From the cell containing the given text, extract its center point as (x, y) coordinate. 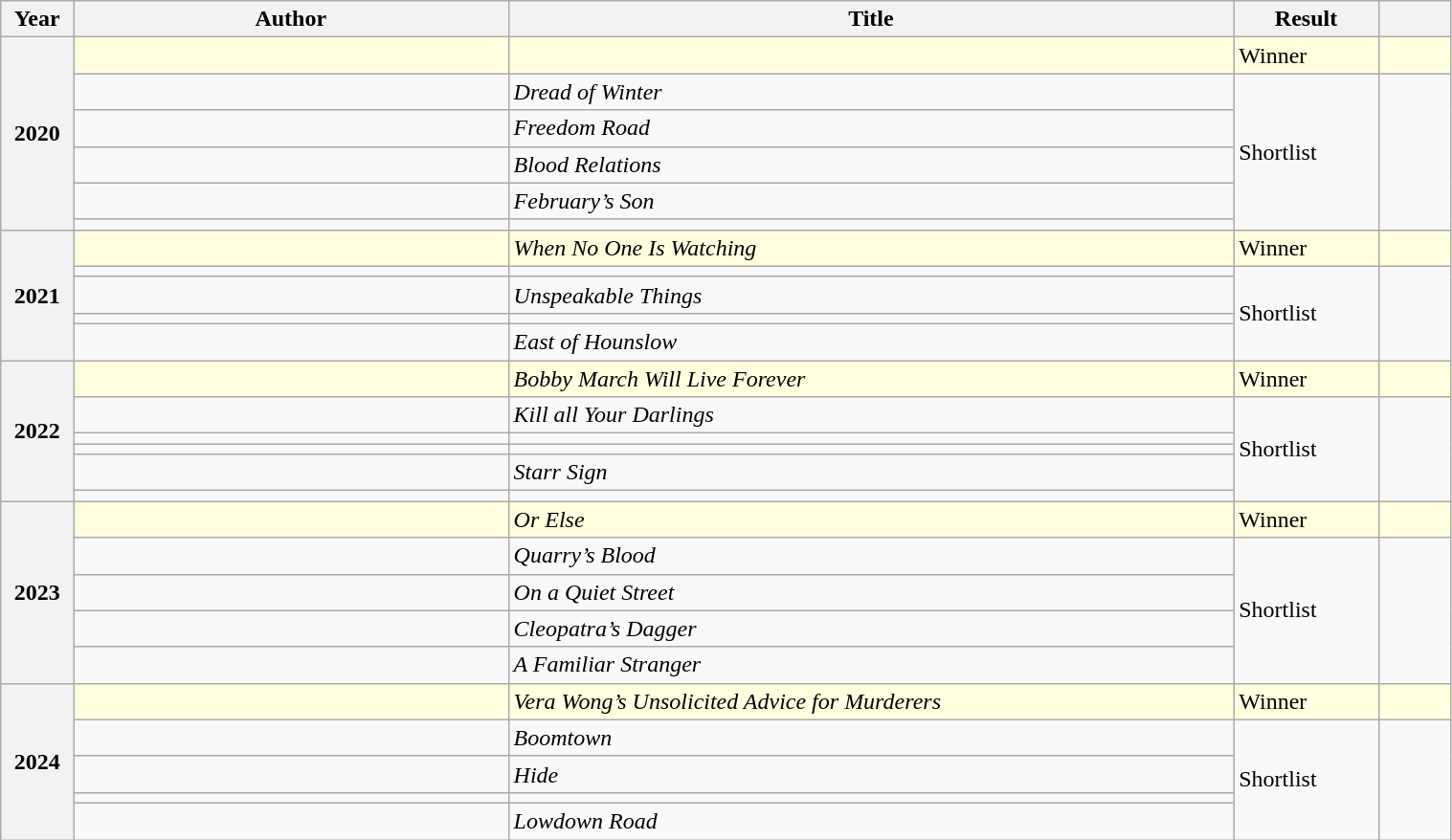
Boomtown (871, 738)
On a Quiet Street (871, 592)
Quarry’s Blood (871, 556)
Unspeakable Things (871, 295)
2020 (37, 134)
Bobby March Will Live Forever (871, 378)
2021 (37, 295)
Result (1307, 19)
When No One Is Watching (871, 248)
Lowdown Road (871, 821)
A Familiar Stranger (871, 665)
Dread of Winter (871, 92)
Starr Sign (871, 473)
Freedom Road (871, 128)
2023 (37, 592)
East of Hounslow (871, 342)
Author (291, 19)
2022 (37, 431)
February’s Son (871, 201)
Blood Relations (871, 165)
2024 (37, 762)
Kill all Your Darlings (871, 415)
Hide (871, 774)
Cleopatra’s Dagger (871, 629)
Year (37, 19)
Vera Wong’s Unsolicited Advice for Murderers (871, 701)
Or Else (871, 519)
Title (871, 19)
